From the cell containing the given text, extract its center point as (x, y) coordinate. 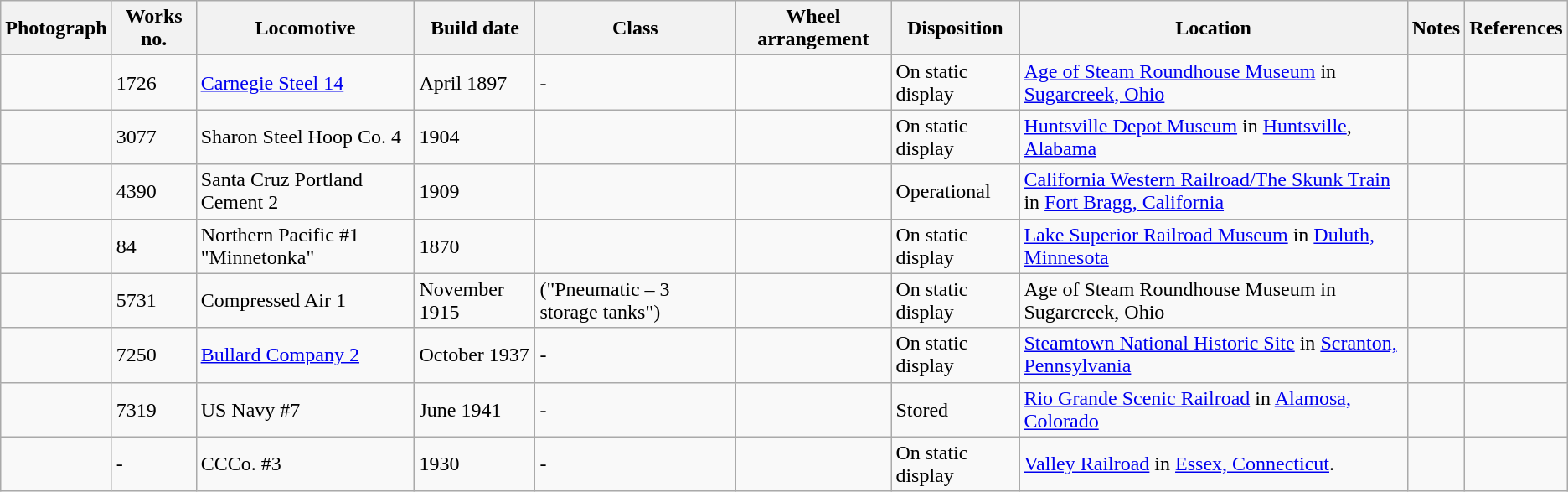
Sharon Steel Hoop Co. 4 (305, 137)
Santa Cruz Portland Cement 2 (305, 191)
1909 (475, 191)
3077 (154, 137)
Notes (1436, 28)
1904 (475, 137)
Valley Railroad in Essex, Connecticut. (1213, 464)
Stored (955, 409)
Huntsville Depot Museum in Huntsville, Alabama (1213, 137)
Locomotive (305, 28)
Operational (955, 191)
Compressed Air 1 (305, 300)
7319 (154, 409)
April 1897 (475, 82)
84 (154, 246)
Rio Grande Scenic Railroad in Alamosa, Colorado (1213, 409)
1726 (154, 82)
Steamtown National Historic Site in Scranton, Pennsylvania (1213, 355)
US Navy #7 (305, 409)
June 1941 (475, 409)
Works no. (154, 28)
5731 (154, 300)
Disposition (955, 28)
Lake Superior Railroad Museum in Duluth, Minnesota (1213, 246)
("Pneumatic – 3 storage tanks") (635, 300)
Class (635, 28)
Northern Pacific #1 "Minnetonka" (305, 246)
1930 (475, 464)
California Western Railroad/The Skunk Train in Fort Bragg, California (1213, 191)
4390 (154, 191)
1870 (475, 246)
7250 (154, 355)
October 1937 (475, 355)
Build date (475, 28)
Carnegie Steel 14 (305, 82)
Wheel arrangement (813, 28)
November 1915 (475, 300)
CCCo. #3 (305, 464)
References (1516, 28)
Photograph (56, 28)
Bullard Company 2 (305, 355)
Location (1213, 28)
